Locate the cell with the specified text and output its [x, y] center coordinate. 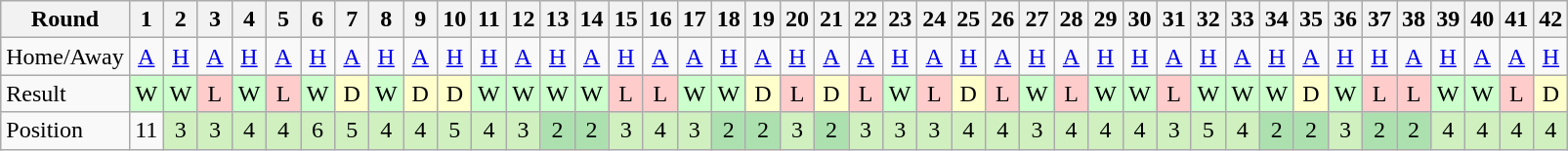
8 [387, 19]
30 [1139, 19]
25 [969, 19]
42 [1551, 19]
41 [1516, 19]
14 [592, 19]
36 [1344, 19]
39 [1448, 19]
19 [762, 19]
22 [866, 19]
29 [1106, 19]
23 [901, 19]
Position [65, 131]
24 [934, 19]
38 [1415, 19]
28 [1071, 19]
1 [147, 19]
7 [352, 19]
12 [524, 19]
17 [694, 19]
37 [1379, 19]
32 [1208, 19]
18 [729, 19]
40 [1483, 19]
Home/Away [65, 57]
21 [832, 19]
15 [625, 19]
Round [65, 19]
16 [660, 19]
26 [1002, 19]
35 [1311, 19]
20 [797, 19]
9 [420, 19]
31 [1174, 19]
10 [455, 19]
13 [557, 19]
Result [65, 94]
33 [1243, 19]
27 [1038, 19]
34 [1276, 19]
